Search for the cell housing the specified text and yield its [x, y] center coordinate. 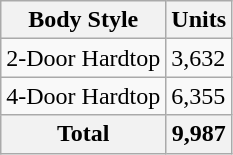
6,355 [199, 96]
2-Door Hardtop [84, 58]
Total [84, 134]
Units [199, 20]
9,987 [199, 134]
4-Door Hardtop [84, 96]
Body Style [84, 20]
3,632 [199, 58]
